Output the [X, Y] coordinate of the center of the cell containing the given text.  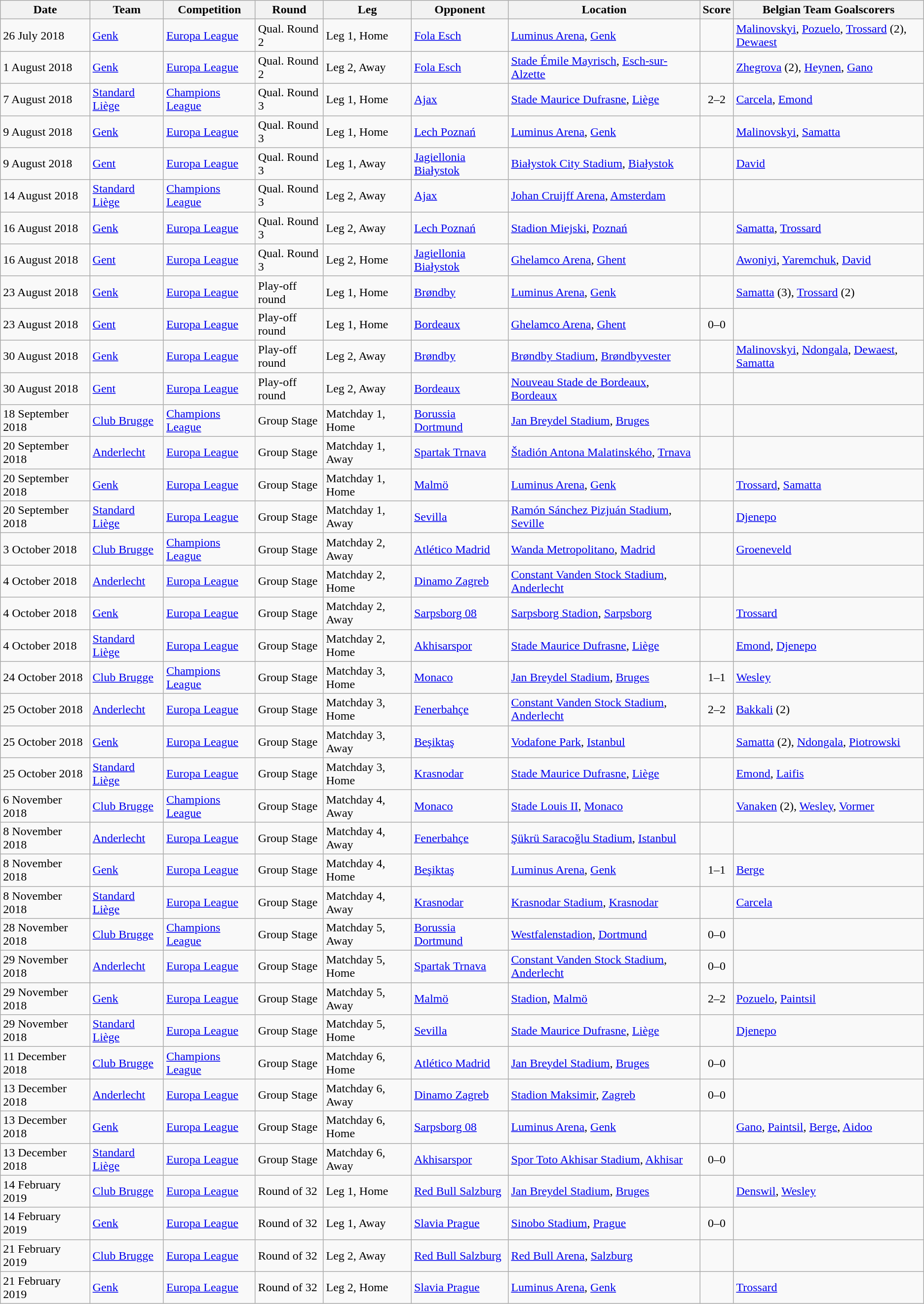
Bakkali (2) [828, 710]
Competition [209, 10]
14 August 2018 [45, 195]
Malinovskyi, Samatta [828, 131]
Pozuelo, Paintsil [828, 999]
Vanaken (2), Wesley, Vormer [828, 805]
Malinovskyi, Pozuelo, Trossard (2), Dewaest [828, 36]
Malinovskyi, Ndongala, Dewaest, Samatta [828, 356]
Awoniyi, Yaremchuk, David [828, 260]
Score [717, 10]
Samatta (3), Trossard (2) [828, 292]
24 October 2018 [45, 677]
28 November 2018 [45, 935]
11 December 2018 [45, 1063]
Zhegrova (2), Heynen, Gano [828, 67]
Stadion, Malmö [604, 999]
Location [604, 10]
Białystok City Stadium, Białystok [604, 164]
Berge [828, 870]
Carcela [828, 902]
Date [45, 10]
Wesley [828, 677]
6 November 2018 [45, 805]
Carcela, Emond [828, 100]
Štadión Antona Malatinského, Trnava [604, 453]
Vodafone Park, Istanbul [604, 741]
Brøndby Stadium, Brøndbyvester [604, 356]
Red Bull Arena, Salzburg [604, 1256]
7 August 2018 [45, 100]
Samatta, Trossard [828, 228]
Emond, Laifis [828, 774]
Nouveau Stade de Bordeaux, Bordeaux [604, 388]
Stade Émile Mayrisch, Esch-sur-Alzette [604, 67]
Westfalenstadion, Dortmund [604, 935]
Matchday 4, Home [367, 870]
1 August 2018 [45, 67]
Gano, Paintsil, Berge, Aidoo [828, 1127]
Groeneveld [828, 549]
Trossard, Samatta [828, 485]
26 July 2018 [45, 36]
Belgian Team Goalscorers [828, 10]
Stadion Miejski, Poznań [604, 228]
3 October 2018 [45, 549]
Wanda Metropolitano, Madrid [604, 549]
Team [126, 10]
Johan Cruijff Arena, Amsterdam [604, 195]
Leg [367, 10]
Ramón Sánchez Pizjuán Stadium, Seville [604, 517]
Matchday 3, Away [367, 741]
Sarpsborg Stadion, Sarpsborg [604, 613]
Sinobo Stadium, Prague [604, 1223]
Round [289, 10]
Stade Louis II, Monaco [604, 805]
Krasnodar Stadium, Krasnodar [604, 902]
Stadion Maksimir, Zagreb [604, 1095]
Emond, Djenepo [828, 646]
Denswil, Wesley [828, 1191]
David [828, 164]
Spor Toto Akhisar Stadium, Akhisar [604, 1159]
Samatta (2), Ndongala, Piotrowski [828, 741]
18 September 2018 [45, 421]
Opponent [460, 10]
Şükrü Saracoğlu Stadium, Istanbul [604, 838]
